Determine the [X, Y] coordinate at the center of the cell enclosing the given text.  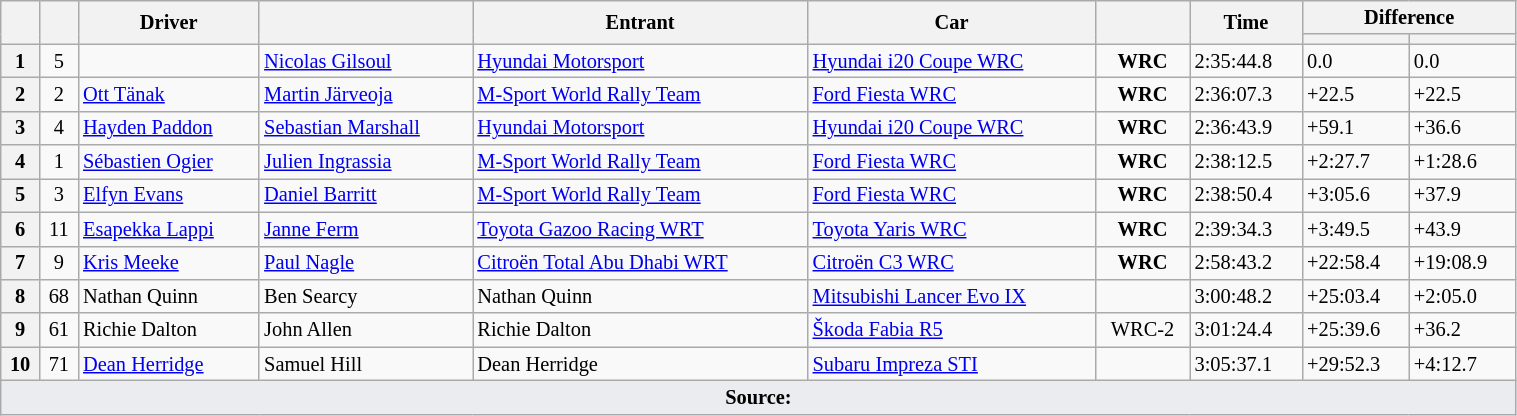
Janne Ferm [366, 229]
+22:58.4 [1356, 263]
+3:05.6 [1356, 195]
Sébastien Ogier [168, 162]
+2:05.0 [1462, 296]
71 [58, 364]
Source: [758, 397]
Citroën Total Abu Dhabi WRT [640, 263]
61 [58, 330]
Ben Searcy [366, 296]
+36.2 [1462, 330]
Nicolas Gilsoul [366, 61]
+25:03.4 [1356, 296]
+25:39.6 [1356, 330]
8 [20, 296]
Toyota Yaris WRC [952, 229]
+2:27.7 [1356, 162]
Difference [1409, 17]
Mitsubishi Lancer Evo IX [952, 296]
Esapekka Lappi [168, 229]
Ott Tänak [168, 94]
+43.9 [1462, 229]
Subaru Impreza STI [952, 364]
2:36:07.3 [1246, 94]
68 [58, 296]
Kris Meeke [168, 263]
2:58:43.2 [1246, 263]
3:01:24.4 [1246, 330]
Samuel Hill [366, 364]
+4:12.7 [1462, 364]
10 [20, 364]
11 [58, 229]
WRC-2 [1142, 330]
+59.1 [1356, 128]
+1:28.6 [1462, 162]
John Allen [366, 330]
Toyota Gazoo Racing WRT [640, 229]
2:35:44.8 [1246, 61]
2:38:12.5 [1246, 162]
2:39:34.3 [1246, 229]
Sebastian Marshall [366, 128]
3:05:37.1 [1246, 364]
Martin Järveoja [366, 94]
+19:08.9 [1462, 263]
Paul Nagle [366, 263]
Elfyn Evans [168, 195]
+36.6 [1462, 128]
+29:52.3 [1356, 364]
3:00:48.2 [1246, 296]
7 [20, 263]
2:38:50.4 [1246, 195]
+37.9 [1462, 195]
Hayden Paddon [168, 128]
+3:49.5 [1356, 229]
Daniel Barritt [366, 195]
Driver [168, 22]
6 [20, 229]
Škoda Fabia R5 [952, 330]
Time [1246, 22]
Car [952, 22]
2:36:43.9 [1246, 128]
Julien Ingrassia [366, 162]
Entrant [640, 22]
Citroën C3 WRC [952, 263]
